Capture the cell that displays the provided text and extract its (x, y) central coordinate. 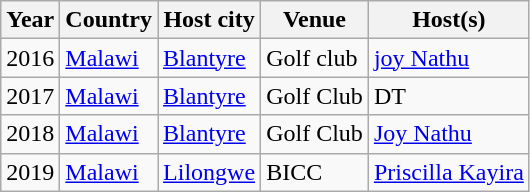
2019 (30, 172)
Host(s) (448, 20)
Lilongwe (210, 172)
Venue (315, 20)
Priscilla Kayira (448, 172)
joy Nathu (448, 58)
2017 (30, 96)
Joy Nathu (448, 134)
2018 (30, 134)
2016 (30, 58)
BICC (315, 172)
Golf club (315, 58)
Host city (210, 20)
Year (30, 20)
DT (448, 96)
Country (109, 20)
